Identify which cell holds the provided text, then report its (X, Y) central coordinate. 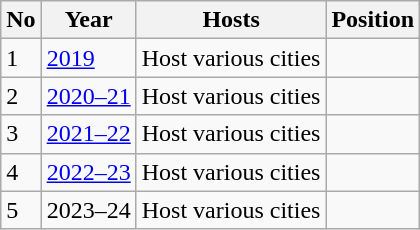
2021–22 (88, 134)
Hosts (231, 20)
Position (373, 20)
2019 (88, 58)
1 (21, 58)
2023–24 (88, 210)
4 (21, 172)
2020–21 (88, 96)
3 (21, 134)
5 (21, 210)
2 (21, 96)
2022–23 (88, 172)
Year (88, 20)
No (21, 20)
